Identify which cell holds the provided text, then report its [x, y] central coordinate. 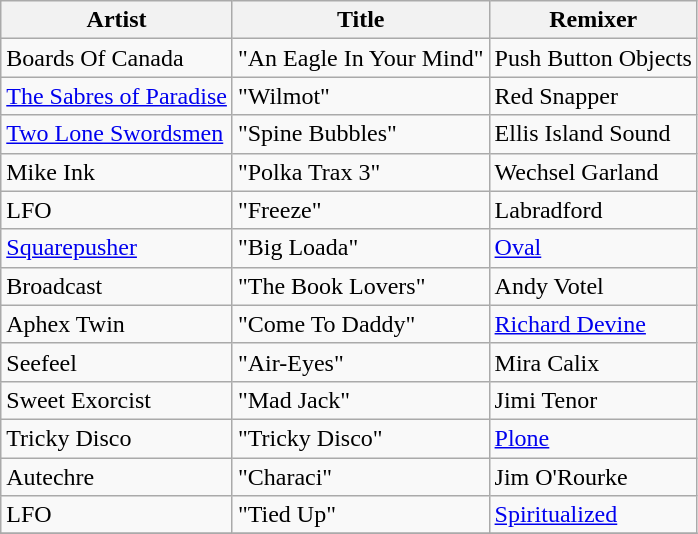
"Come To Daddy" [360, 324]
"The Book Lovers" [360, 286]
Jimi Tenor [593, 400]
Wechsel Garland [593, 172]
"Polka Trax 3" [360, 172]
Two Lone Swordsmen [117, 134]
"Tricky Disco" [360, 438]
Push Button Objects [593, 58]
Tricky Disco [117, 438]
Squarepusher [117, 248]
Artist [117, 20]
Red Snapper [593, 96]
"An Eagle In Your Mind" [360, 58]
Seefeel [117, 362]
Ellis Island Sound [593, 134]
Remixer [593, 20]
Aphex Twin [117, 324]
Andy Votel [593, 286]
Oval [593, 248]
Mira Calix [593, 362]
"Characi" [360, 477]
Autechre [117, 477]
The Sabres of Paradise [117, 96]
"Air-Eyes" [360, 362]
Jim O'Rourke [593, 477]
"Big Loada" [360, 248]
Plone [593, 438]
Boards Of Canada [117, 58]
"Spine Bubbles" [360, 134]
"Wilmot" [360, 96]
Title [360, 20]
"Freeze" [360, 210]
"Mad Jack" [360, 400]
Richard Devine [593, 324]
Broadcast [117, 286]
Spiritualized [593, 515]
"Tied Up" [360, 515]
Sweet Exorcist [117, 400]
Labradford [593, 210]
Mike Ink [117, 172]
